Provide the [X, Y] coordinate of the cell's center where the given text is located.  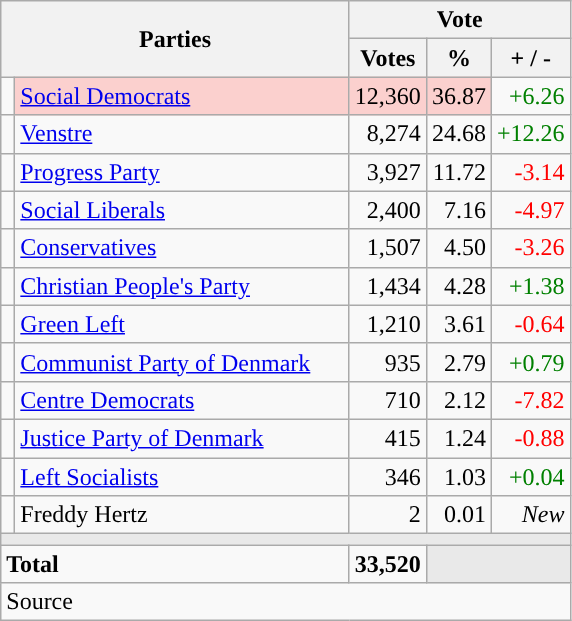
+1.38 [530, 286]
-4.97 [530, 210]
1,210 [388, 324]
+0.04 [530, 477]
Vote [460, 20]
2.79 [458, 362]
Progress Party [182, 172]
Justice Party of Denmark [182, 438]
Venstre [182, 134]
710 [388, 400]
-3.26 [530, 248]
36.87 [458, 96]
7.16 [458, 210]
-0.64 [530, 324]
Total [176, 564]
935 [388, 362]
Social Liberals [182, 210]
346 [388, 477]
1.03 [458, 477]
Communist Party of Denmark [182, 362]
415 [388, 438]
11.72 [458, 172]
Freddy Hertz [182, 515]
-7.82 [530, 400]
0.01 [458, 515]
1,507 [388, 248]
4.28 [458, 286]
Votes [388, 58]
Parties [176, 39]
Centre Democrats [182, 400]
8,274 [388, 134]
% [458, 58]
24.68 [458, 134]
Social Democrats [182, 96]
3,927 [388, 172]
Left Socialists [182, 477]
33,520 [388, 564]
+ / - [530, 58]
Source [286, 602]
4.50 [458, 248]
Conservatives [182, 248]
3.61 [458, 324]
-0.88 [530, 438]
2.12 [458, 400]
New [530, 515]
+6.26 [530, 96]
1,434 [388, 286]
1.24 [458, 438]
Christian People's Party [182, 286]
2,400 [388, 210]
2 [388, 515]
+12.26 [530, 134]
12,360 [388, 96]
Green Left [182, 324]
+0.79 [530, 362]
-3.14 [530, 172]
